Search for the cell housing the specified text and yield its [X, Y] center coordinate. 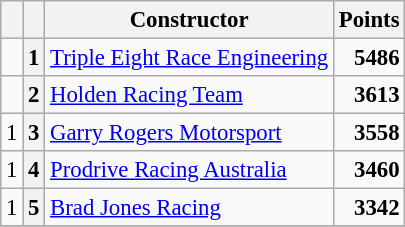
4 [34, 170]
5486 [368, 58]
Brad Jones Racing [190, 208]
3342 [368, 208]
Garry Rogers Motorsport [190, 133]
3558 [368, 133]
Prodrive Racing Australia [190, 170]
Points [368, 20]
2 [34, 95]
3613 [368, 95]
5 [34, 208]
Constructor [190, 20]
3 [34, 133]
3460 [368, 170]
Triple Eight Race Engineering [190, 58]
Holden Racing Team [190, 95]
